Provide the [X, Y] coordinate of the cell's center where the given text is located.  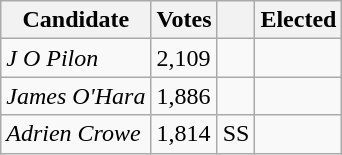
SS [236, 134]
James O'Hara [76, 96]
Votes [184, 20]
1,814 [184, 134]
2,109 [184, 58]
Elected [298, 20]
Adrien Crowe [76, 134]
J O Pilon [76, 58]
1,886 [184, 96]
Candidate [76, 20]
